Return the (x, y) coordinate for the center point of the cell that contains the specified text.  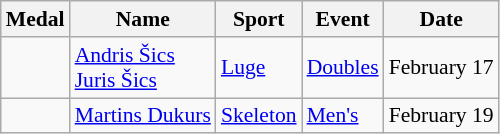
Name (143, 19)
Event (343, 19)
Skeleton (259, 116)
Martins Dukurs (143, 116)
February 17 (442, 68)
February 19 (442, 116)
Medal (36, 19)
Andris Šics Juris Šics (143, 68)
Doubles (343, 68)
Men's (343, 116)
Date (442, 19)
Sport (259, 19)
Luge (259, 68)
